Determine the (x, y) coordinate at the center of the cell enclosing the given text.  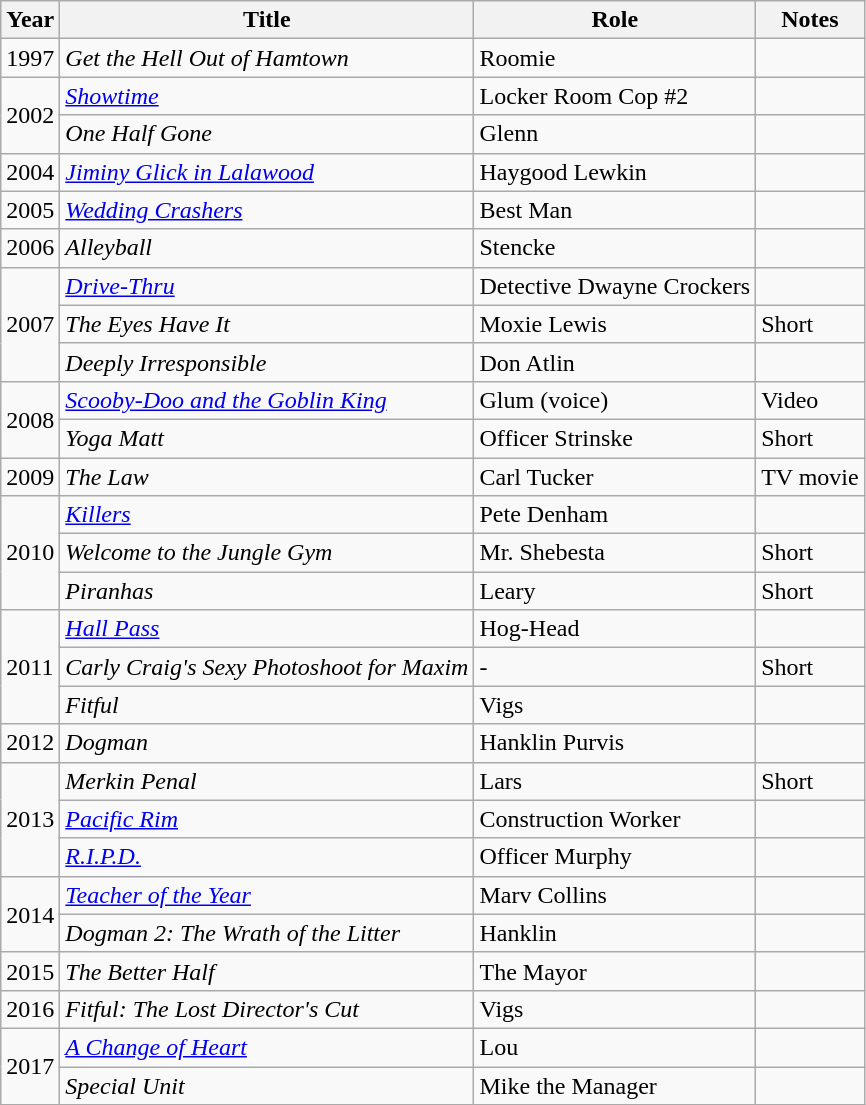
Construction Worker (615, 819)
Fitful: The Lost Director's Cut (267, 1009)
The Eyes Have It (267, 324)
Glum (voice) (615, 400)
2013 (30, 819)
Stencke (615, 248)
Piranhas (267, 591)
Hall Pass (267, 629)
Welcome to the Jungle Gym (267, 553)
Dogman 2: The Wrath of the Litter (267, 933)
Killers (267, 515)
2017 (30, 1066)
Special Unit (267, 1085)
Showtime (267, 96)
Dogman (267, 743)
Hog-Head (615, 629)
- (615, 667)
Marv Collins (615, 895)
Leary (615, 591)
A Change of Heart (267, 1047)
Carly Craig's Sexy Photoshoot for Maxim (267, 667)
2002 (30, 115)
2012 (30, 743)
The Mayor (615, 971)
Officer Strinske (615, 438)
Haygood Lewkin (615, 172)
Carl Tucker (615, 477)
Best Man (615, 210)
2016 (30, 1009)
Get the Hell Out of Hamtown (267, 58)
Wedding Crashers (267, 210)
2011 (30, 667)
Title (267, 20)
1997 (30, 58)
The Law (267, 477)
R.I.P.D. (267, 857)
2009 (30, 477)
2006 (30, 248)
2015 (30, 971)
Alleyball (267, 248)
Pacific Rim (267, 819)
2014 (30, 914)
Jiminy Glick in Lalawood (267, 172)
Officer Murphy (615, 857)
Drive-Thru (267, 286)
Deeply Irresponsible (267, 362)
Merkin Penal (267, 781)
Detective Dwayne Crockers (615, 286)
2008 (30, 419)
Lars (615, 781)
Notes (810, 20)
Hanklin (615, 933)
Don Atlin (615, 362)
Mr. Shebesta (615, 553)
2005 (30, 210)
Roomie (615, 58)
Teacher of the Year (267, 895)
Moxie Lewis (615, 324)
2010 (30, 553)
The Better Half (267, 971)
2004 (30, 172)
2007 (30, 324)
Hanklin Purvis (615, 743)
Scooby-Doo and the Goblin King (267, 400)
Role (615, 20)
One Half Gone (267, 134)
Mike the Manager (615, 1085)
TV movie (810, 477)
Locker Room Cop #2 (615, 96)
Fitful (267, 705)
Glenn (615, 134)
Yoga Matt (267, 438)
Year (30, 20)
Lou (615, 1047)
Video (810, 400)
Pete Denham (615, 515)
